Determine the (x, y) coordinate at the center of the cell enclosing the given text.  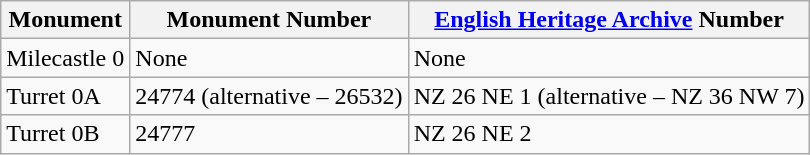
Monument (66, 20)
NZ 26 NE 1 (alternative – NZ 36 NW 7) (609, 96)
Milecastle 0 (66, 58)
Turret 0B (66, 134)
24777 (269, 134)
Turret 0A (66, 96)
Monument Number (269, 20)
24774 (alternative – 26532) (269, 96)
NZ 26 NE 2 (609, 134)
English Heritage Archive Number (609, 20)
